Return the [x, y] coordinate for the center point of the cell that contains the specified text.  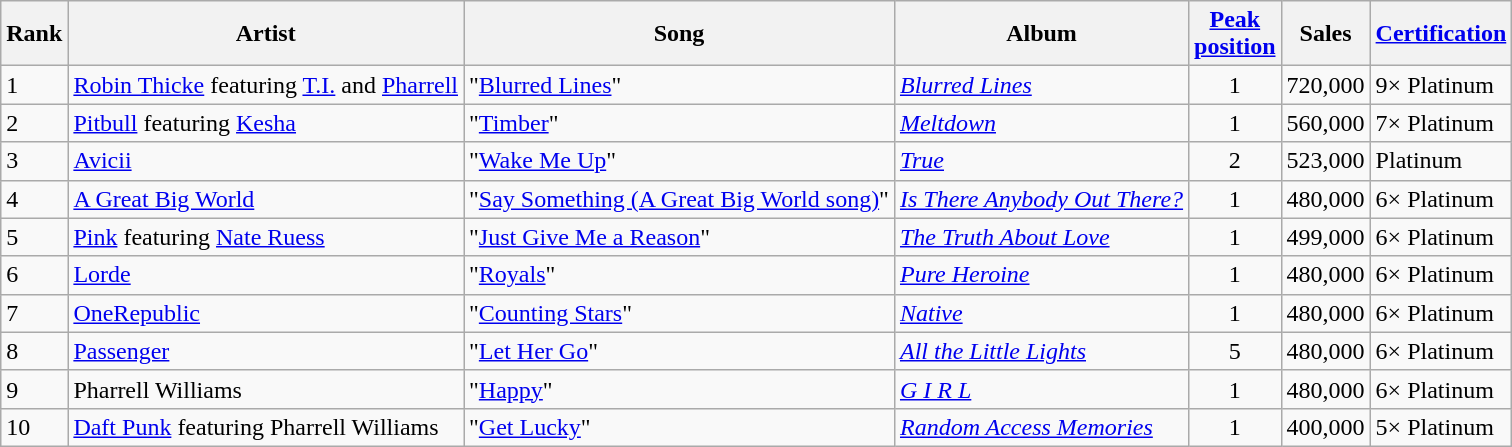
"Timber" [680, 123]
All the Little Lights [1041, 351]
Meltdown [1041, 123]
Sales [1326, 34]
A Great Big World [266, 199]
Certification [1441, 34]
Robin Thicke featuring T.I. and Pharrell [266, 85]
Peakposition [1235, 34]
"Blurred Lines" [680, 85]
Rank [34, 34]
523,000 [1326, 161]
Pharrell Williams [266, 389]
3 [34, 161]
Passenger [266, 351]
"Let Her Go" [680, 351]
"Counting Stars" [680, 313]
560,000 [1326, 123]
G I R L [1041, 389]
9× Platinum [1441, 85]
"Just Give Me a Reason" [680, 237]
400,000 [1326, 427]
Song [680, 34]
8 [34, 351]
6 [34, 275]
True [1041, 161]
Artist [266, 34]
Lorde [266, 275]
The Truth About Love [1041, 237]
7× Platinum [1441, 123]
Pure Heroine [1041, 275]
"Say Something (A Great Big World song)" [680, 199]
OneRepublic [266, 313]
Pitbull featuring Kesha [266, 123]
Random Access Memories [1041, 427]
9 [34, 389]
Is There Anybody Out There? [1041, 199]
10 [34, 427]
Pink featuring Nate Ruess [266, 237]
Blurred Lines [1041, 85]
499,000 [1326, 237]
Album [1041, 34]
Avicii [266, 161]
7 [34, 313]
Native [1041, 313]
Platinum [1441, 161]
Daft Punk featuring Pharrell Williams [266, 427]
5× Platinum [1441, 427]
4 [34, 199]
"Happy" [680, 389]
"Wake Me Up" [680, 161]
"Royals" [680, 275]
"Get Lucky" [680, 427]
720,000 [1326, 85]
